Locate the cell with the specified text and output its (X, Y) center coordinate. 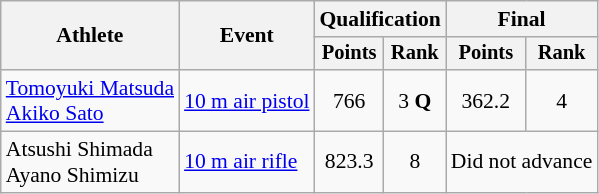
Event (246, 36)
Tomoyuki MatsudaAkiko Sato (90, 100)
Did not advance (522, 162)
Atsushi ShimadaAyano Shimizu (90, 162)
Athlete (90, 36)
3 Q (415, 100)
823.3 (350, 162)
4 (562, 100)
10 m air pistol (246, 100)
362.2 (486, 100)
Final (522, 19)
10 m air rifle (246, 162)
Qualification (380, 19)
766 (350, 100)
8 (415, 162)
